Scan for the cell matching the given text and deliver its [X, Y] coordinate at center. 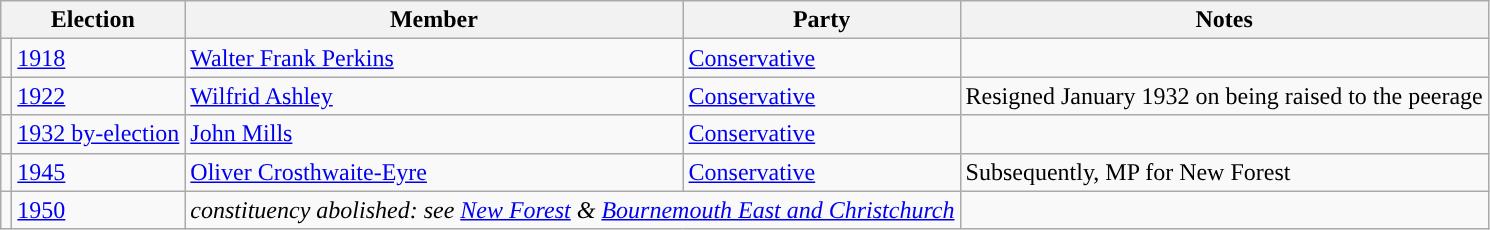
1932 by-election [98, 134]
Walter Frank Perkins [434, 58]
1922 [98, 96]
Member [434, 20]
constituency abolished: see New Forest & Bournemouth East and Christchurch [572, 210]
Wilfrid Ashley [434, 96]
Election [93, 20]
1918 [98, 58]
John Mills [434, 134]
Oliver Crosthwaite-Eyre [434, 172]
Party [822, 20]
Notes [1224, 20]
1950 [98, 210]
1945 [98, 172]
Subsequently, MP for New Forest [1224, 172]
Resigned January 1932 on being raised to the peerage [1224, 96]
